Output the [X, Y] coordinate of the center of the cell containing the given text.  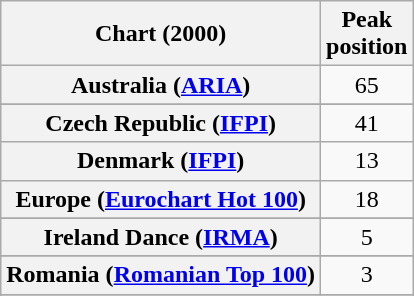
Denmark (IFPI) [161, 161]
Australia (ARIA) [161, 85]
Europe (Eurochart Hot 100) [161, 199]
Chart (2000) [161, 34]
3 [367, 275]
Peakposition [367, 34]
65 [367, 85]
41 [367, 123]
Ireland Dance (IRMA) [161, 237]
Czech Republic (IFPI) [161, 123]
13 [367, 161]
5 [367, 237]
Romania (Romanian Top 100) [161, 275]
18 [367, 199]
